From the cell containing the given text, extract its center point as [x, y] coordinate. 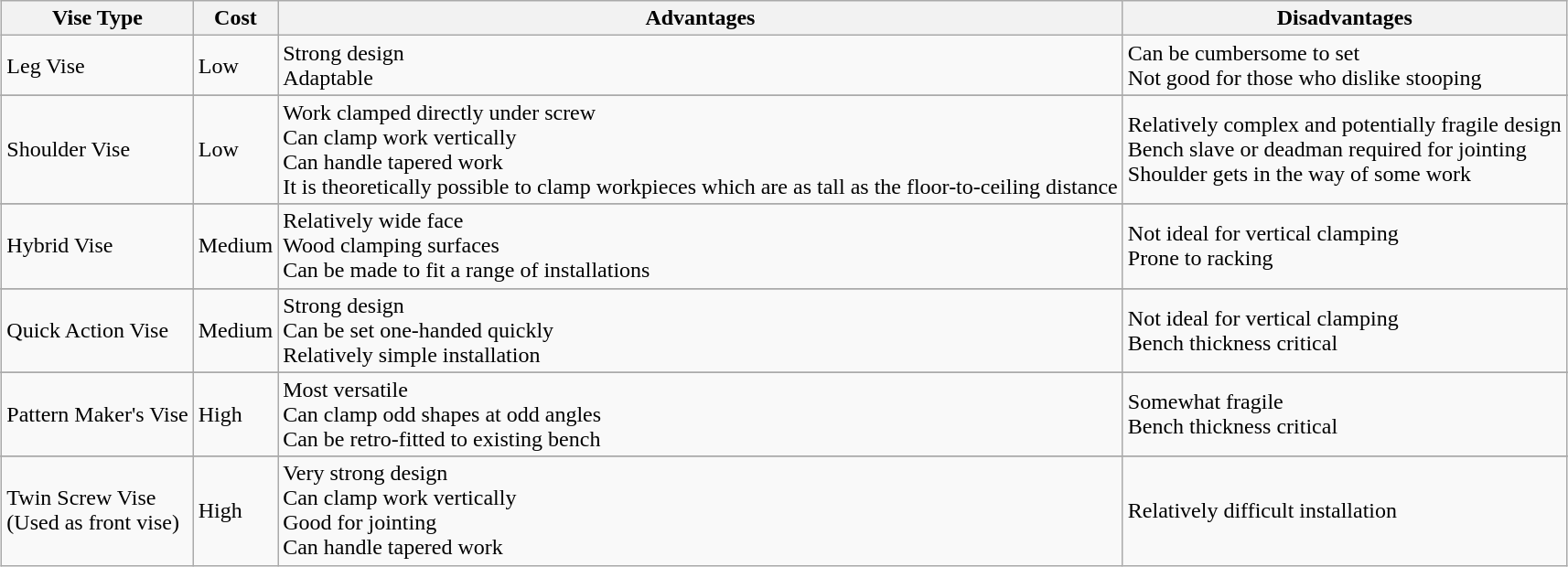
Strong design Adaptable [701, 66]
Cost [235, 18]
Pattern Maker's Vise [97, 414]
Shoulder Vise [97, 150]
Strong design Can be set one-handed quickly Relatively simple installation [701, 330]
Relatively wide face Wood clamping surfaces Can be made to fit a range of installations [701, 246]
Vise Type [97, 18]
Somewhat fragile Bench thickness critical [1345, 414]
Twin Screw Vise (Used as front vise) [97, 510]
Not ideal for vertical clamping Bench thickness critical [1345, 330]
Relatively complex and potentially fragile designBench slave or deadman required for jointingShoulder gets in the way of some work [1345, 150]
Can be cumbersome to set Not good for those who dislike stooping [1345, 66]
Leg Vise [97, 66]
Advantages [701, 18]
Hybrid Vise [97, 246]
Disadvantages [1345, 18]
Not ideal for vertical clamping Prone to racking [1345, 246]
Very strong design Can clamp work vertically Good for jointing Can handle tapered work [701, 510]
Most versatile Can clamp odd shapes at odd angles Can be retro-fitted to existing bench [701, 414]
Quick Action Vise [97, 330]
Relatively difficult installation [1345, 510]
